Identify which cell holds the provided text, then report its [X, Y] central coordinate. 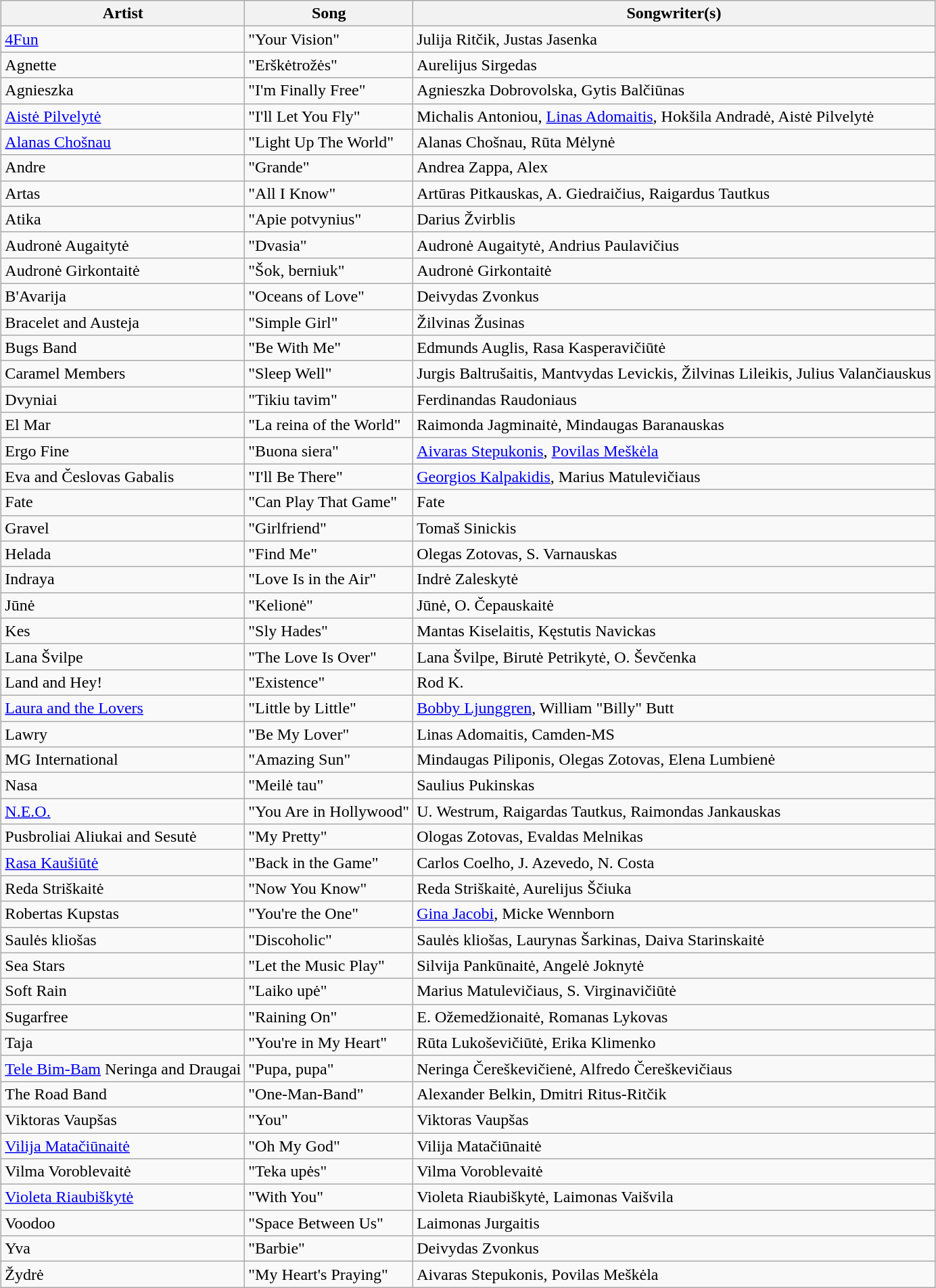
Žydrė [123, 1274]
Artas [123, 193]
4Fun [123, 39]
"Your Vision" [329, 39]
Indrė Zaleskytė [674, 579]
Alanas Chošnau [123, 142]
Jūnė [123, 605]
"Love Is in the Air" [329, 579]
Kes [123, 631]
Dvyniai [123, 400]
Songwriter(s) [674, 14]
"The Love Is Over" [329, 657]
Raimonda Jagminaitė, Mindaugas Baranauskas [674, 425]
Audronė Augaitytė, Andrius Paulavičius [674, 245]
"All I Know" [329, 193]
Eva and Česlovas Gabalis [123, 477]
Darius Žvirblis [674, 219]
Bugs Band [123, 348]
"Space Between Us" [329, 1223]
Agnieszka [123, 91]
"You're the One" [329, 914]
Agnieszka Dobrovolska, Gytis Balčiūnas [674, 91]
"Light Up The World" [329, 142]
Saulius Pukinskas [674, 786]
Michalis Antoniou, Linas Adomaitis, Hokšila Andradė, Aistė Pilvelytė [674, 116]
"Existence" [329, 682]
"Sly Hades" [329, 631]
"Dvasia" [329, 245]
N.E.O. [123, 811]
"My Pretty" [329, 837]
Violeta Riaubiškytė, Laimonas Vaišvila [674, 1197]
Georgios Kalpakidis, Marius Matulevičiaus [674, 477]
Aurelijus Sirgedas [674, 65]
Alanas Chošnau, Rūta Mėlynė [674, 142]
Gravel [123, 528]
"My Heart's Praying" [329, 1274]
"Oh My God" [329, 1146]
Reda Striškaitė [123, 888]
"Barbie" [329, 1249]
Agnette [123, 65]
Robertas Kupstas [123, 914]
"Simple Girl" [329, 323]
Land and Hey! [123, 682]
Lana Švilpe, Birutė Petrikytė, O. Ševčenka [674, 657]
Mindaugas Piliponis, Olegas Zotovas, Elena Lumbienė [674, 760]
Ergo Fine [123, 451]
"Buona siera" [329, 451]
Bobby Ljunggren, William "Billy" Butt [674, 708]
Jurgis Baltrušaitis, Mantvydas Levickis, Žilvinas Lileikis, Julius Valančiauskus [674, 374]
Reda Striškaitė, Aurelijus Ščiuka [674, 888]
Gina Jacobi, Micke Wennborn [674, 914]
"Discoholic" [329, 940]
"Amazing Sun" [329, 760]
"One-Man-Band" [329, 1094]
B'Avarija [123, 296]
Bracelet and Austeja [123, 323]
Violeta Riaubiškytė [123, 1197]
Rūta Lukoševičiūtė, Erika Klimenko [674, 1043]
Laimonas Jurgaitis [674, 1223]
Helada [123, 554]
"Pupa, pupa" [329, 1068]
"I'll Let You Fly" [329, 116]
"Little by Little" [329, 708]
Ferdinandas Raudoniaus [674, 400]
Artūras Pitkauskas, A. Giedraičius, Raigardus Tautkus [674, 193]
The Road Band [123, 1094]
"Now You Know" [329, 888]
"Oceans of Love" [329, 296]
"La reina of the World" [329, 425]
"Apie potvynius" [329, 219]
Caramel Members [123, 374]
Žilvinas Žusinas [674, 323]
"Kelionė" [329, 605]
"Let the Music Play" [329, 965]
"Be With Me" [329, 348]
Soft Rain [123, 991]
"Erškėtrožės" [329, 65]
Tele Bim-Bam Neringa and Draugai [123, 1068]
Lawry [123, 734]
Marius Matulevičiaus, S. Virginavičiūtė [674, 991]
Mantas Kiselaitis, Kęstutis Navickas [674, 631]
U. Westrum, Raigardas Tautkus, Raimondas Jankauskas [674, 811]
Andrea Zappa, Alex [674, 168]
El Mar [123, 425]
Audronė Augaitytė [123, 245]
Carlos Coelho, J. Azevedo, N. Costa [674, 863]
Saulės kliošas, Laurynas Šarkinas, Daiva Starinskaitė [674, 940]
MG International [123, 760]
Rasa Kaušiūtė [123, 863]
"I'll Be There" [329, 477]
"You Are in Hollywood" [329, 811]
Olegas Zotovas, S. Varnauskas [674, 554]
Pusbroliai Aliukai and Sesutė [123, 837]
"With You" [329, 1197]
Laura and the Lovers [123, 708]
"You" [329, 1120]
"Šok, berniuk" [329, 270]
"Teka upės" [329, 1172]
"Tikiu tavim" [329, 400]
"You're in My Heart" [329, 1043]
Ologas Zotovas, Evaldas Melnikas [674, 837]
Yva [123, 1249]
Voodoo [123, 1223]
Tomaš Sinickis [674, 528]
Song [329, 14]
"Back in the Game" [329, 863]
Alexander Belkin, Dmitri Ritus-Ritčik [674, 1094]
Atika [123, 219]
Aistė Pilvelytė [123, 116]
Neringa Čereškevičienė, Alfredo Čereškevičiaus [674, 1068]
Nasa [123, 786]
Andre [123, 168]
Linas Adomaitis, Camden-MS [674, 734]
Rod K. [674, 682]
Artist [123, 14]
"Raining On" [329, 1017]
"Be My Lover" [329, 734]
Silvija Pankūnaitė, Angelė Joknytė [674, 965]
E. Ožemedžionaitė, Romanas Lykovas [674, 1017]
Julija Ritčik, Justas Jasenka [674, 39]
"Sleep Well" [329, 374]
Indraya [123, 579]
Edmunds Auglis, Rasa Kasperavičiūtė [674, 348]
"Laiko upė" [329, 991]
"Grande" [329, 168]
Sea Stars [123, 965]
"I'm Finally Free" [329, 91]
"Can Play That Game" [329, 502]
Sugarfree [123, 1017]
"Girlfriend" [329, 528]
Jūnė, O. Čepauskaitė [674, 605]
Saulės kliošas [123, 940]
"Meilė tau" [329, 786]
Taja [123, 1043]
"Find Me" [329, 554]
Lana Švilpe [123, 657]
